Return (x, y) of the center of cell containing provided text 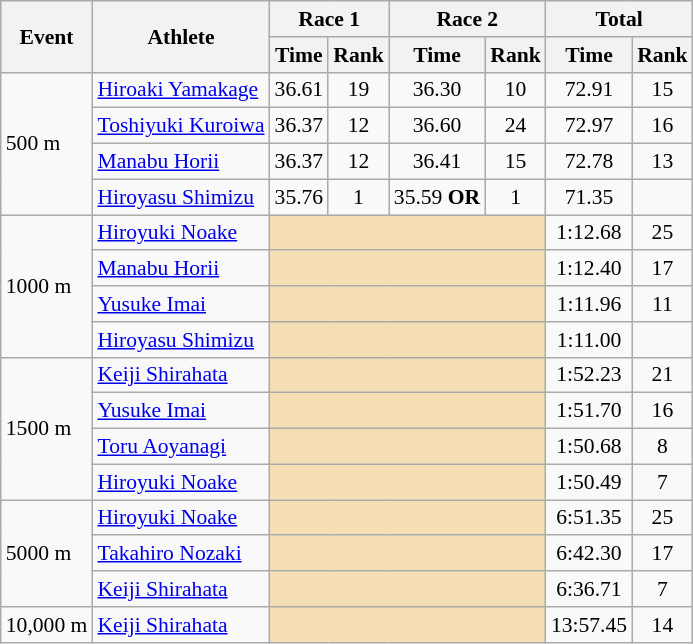
6:51.35 (589, 518)
71.35 (589, 197)
Toru Aoyanagi (180, 447)
1000 m (47, 286)
8 (662, 447)
1:11.96 (589, 304)
Race 1 (330, 19)
1500 m (47, 428)
72.91 (589, 90)
10,000 m (47, 625)
36.41 (437, 162)
1:50.68 (589, 447)
13:57.45 (589, 625)
6:36.71 (589, 589)
13 (662, 162)
1:50.49 (589, 482)
Toshiyuki Kuroiwa (180, 126)
14 (662, 625)
11 (662, 304)
Takahiro Nozaki (180, 554)
24 (516, 126)
72.78 (589, 162)
19 (358, 90)
6:42.30 (589, 554)
72.97 (589, 126)
36.60 (437, 126)
Total (620, 19)
35.76 (300, 197)
Event (47, 36)
1:12.68 (589, 233)
Race 2 (468, 19)
1:51.70 (589, 411)
36.30 (437, 90)
35.59 OR (437, 197)
36.61 (300, 90)
Athlete (180, 36)
500 m (47, 143)
10 (516, 90)
1:52.23 (589, 375)
1:12.40 (589, 269)
21 (662, 375)
1:11.00 (589, 340)
Hiroaki Yamakage (180, 90)
5000 m (47, 554)
